For the text-containing cell, return its midpoint in [X, Y] coordinate format. 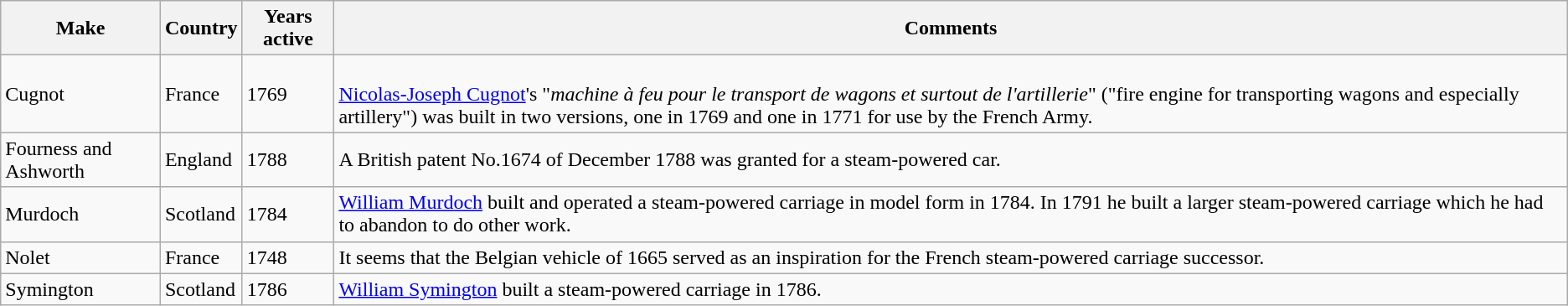
1788 [288, 159]
Nolet [80, 257]
1784 [288, 215]
Country [201, 29]
1748 [288, 257]
Murdoch [80, 215]
William Symington built a steam-powered carriage in 1786. [951, 289]
Symington [80, 289]
It seems that the Belgian vehicle of 1665 served as an inspiration for the French steam-powered carriage successor. [951, 257]
1786 [288, 289]
Years active [288, 29]
Fourness and Ashworth [80, 159]
1769 [288, 94]
Cugnot [80, 94]
Make [80, 29]
A British patent No.1674 of December 1788 was granted for a steam-powered car. [951, 159]
England [201, 159]
Comments [951, 29]
